Locate the cell with the specified text and output its (x, y) center coordinate. 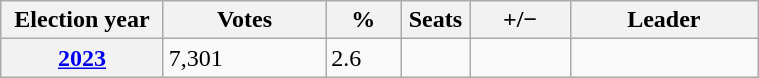
Seats (436, 20)
Votes (244, 20)
+/− (520, 20)
2.6 (364, 58)
2023 (82, 58)
% (364, 20)
Election year (82, 20)
Leader (664, 20)
7,301 (244, 58)
